Find where the given text appears and provide that cell's center as [x, y] coordinate. 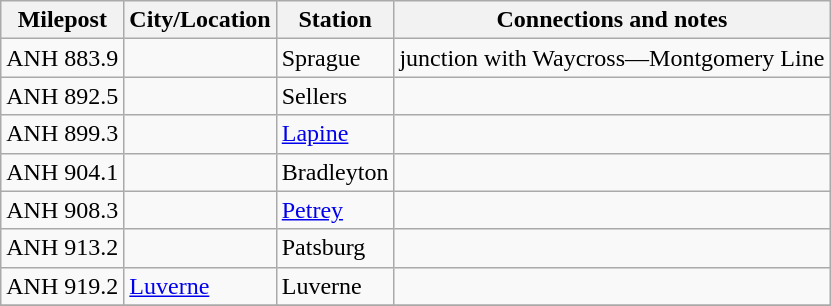
ANH 892.5 [62, 96]
ANH 904.1 [62, 172]
ANH 913.2 [62, 248]
Sellers [335, 96]
ANH 883.9 [62, 58]
ANH 899.3 [62, 134]
City/Location [200, 20]
Connections and notes [612, 20]
ANH 908.3 [62, 210]
Milepost [62, 20]
Petrey [335, 210]
Sprague [335, 58]
Lapine [335, 134]
junction with Waycross—Montgomery Line [612, 58]
ANH 919.2 [62, 286]
Patsburg [335, 248]
Station [335, 20]
Bradleyton [335, 172]
